Scan for the cell matching the given text and deliver its (X, Y) coordinate at center. 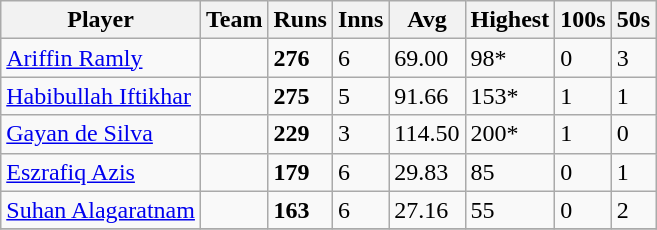
229 (300, 134)
200* (510, 134)
Gayan de Silva (101, 134)
50s (633, 20)
Team (234, 20)
55 (510, 210)
98* (510, 58)
Highest (510, 20)
2 (633, 210)
275 (300, 96)
163 (300, 210)
Runs (300, 20)
100s (583, 20)
Eszrafiq Azis (101, 172)
276 (300, 58)
5 (360, 96)
153* (510, 96)
Avg (427, 20)
85 (510, 172)
29.83 (427, 172)
Suhan Alagaratnam (101, 210)
179 (300, 172)
69.00 (427, 58)
91.66 (427, 96)
114.50 (427, 134)
Player (101, 20)
Ariffin Ramly (101, 58)
Inns (360, 20)
Habibullah Iftikhar (101, 96)
27.16 (427, 210)
